Extract the (X, Y) coordinate from the center of the cell holding the provided text.  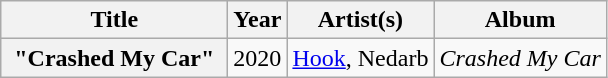
Artist(s) (360, 20)
Hook, Nedarb (360, 58)
Year (258, 20)
Crashed My Car (520, 58)
Title (114, 20)
Album (520, 20)
2020 (258, 58)
"Crashed My Car" (114, 58)
